Return (X, Y) of the center of cell containing provided text 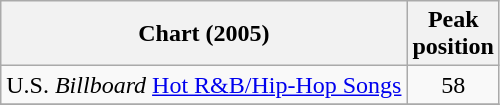
Peakposition (453, 34)
Chart (2005) (204, 34)
U.S. Billboard Hot R&B/Hip-Hop Songs (204, 85)
58 (453, 85)
